Scan for the cell matching the given text and deliver its [x, y] coordinate at center. 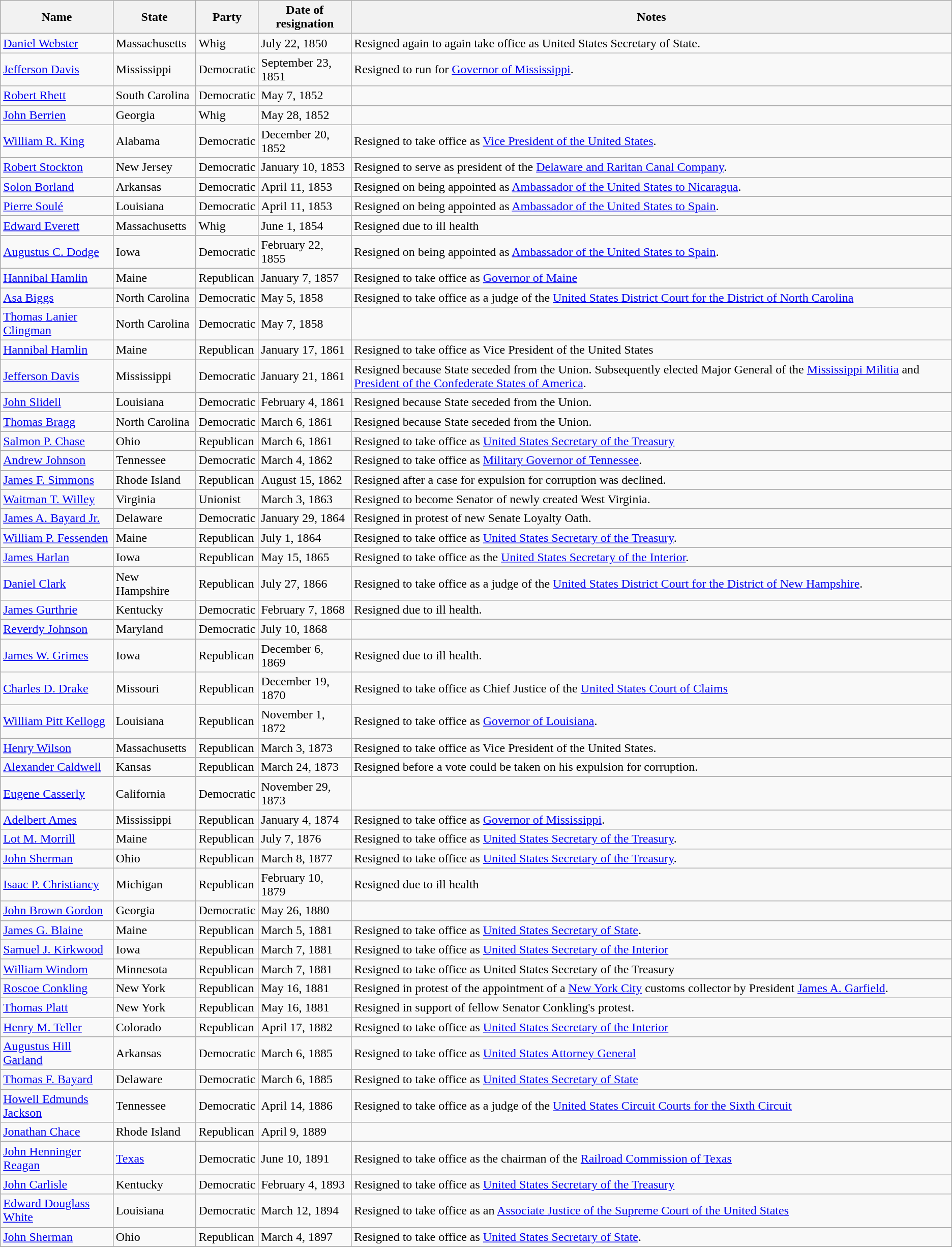
Daniel Clark [57, 583]
Unionist [227, 499]
July 7, 1876 [305, 839]
Roscoe Conkling [57, 988]
Resigned to take office as Governor of Maine [651, 278]
December 20, 1852 [305, 141]
Jonathan Chace [57, 1132]
Salmon P. Chase [57, 441]
Resigned to take office as a judge of the United States District Court for the District of North Carolina [651, 298]
James Harlan [57, 557]
December 6, 1869 [305, 655]
Daniel Webster [57, 43]
February 4, 1893 [305, 1184]
Resigned before a vote could be taken on his expulsion for corruption. [651, 767]
Robert Stockton [57, 167]
Howell Edmunds Jackson [57, 1106]
Texas [155, 1158]
Alexander Caldwell [57, 767]
February 22, 1855 [305, 251]
State [155, 17]
September 23, 1851 [305, 69]
March 24, 1873 [305, 767]
Augustus Hill Garland [57, 1053]
July 1, 1864 [305, 538]
May 28, 1852 [305, 115]
New Jersey [155, 167]
Resigned to take office as the chairman of the Railroad Commission of Texas [651, 1158]
Henry Wilson [57, 748]
March 3, 1863 [305, 499]
Thomas Bragg [57, 422]
May 7, 1852 [305, 96]
Resigned in protest of new Senate Loyalty Oath. [651, 518]
Augustus C. Dodge [57, 251]
Michigan [155, 884]
Colorado [155, 1027]
Thomas Lanier Clingman [57, 324]
Resigned to take office as Vice President of the United States [651, 350]
Minnesota [155, 969]
January 4, 1874 [305, 820]
James A. Bayard Jr. [57, 518]
December 19, 1870 [305, 689]
April 17, 1882 [305, 1027]
May 26, 1880 [305, 911]
Date of resignation [305, 17]
John Brown Gordon [57, 911]
April 9, 1889 [305, 1132]
William Pitt Kellogg [57, 721]
Charles D. Drake [57, 689]
Resigned to take office as Governor of Louisiana. [651, 721]
Resigned to take office as the United States Secretary of the Interior. [651, 557]
January 17, 1861 [305, 350]
Samuel J. Kirkwood [57, 949]
March 5, 1881 [305, 930]
Resigned to take office as a judge of the United States District Court for the District of New Hampshire. [651, 583]
February 7, 1868 [305, 610]
Isaac P. Christiancy [57, 884]
March 3, 1873 [305, 748]
Resigned after a case for expulsion for corruption was declined. [651, 480]
John Slidell [57, 402]
Solon Borland [57, 187]
Resigned again to again take office as United States Secretary of State. [651, 43]
Party [227, 17]
April 14, 1886 [305, 1106]
Eugene Casserly [57, 794]
June 10, 1891 [305, 1158]
July 10, 1868 [305, 629]
Resigned to run for Governor of Mississippi. [651, 69]
Resigned in protest of the appointment of a New York City customs collector by President James A. Garfield. [651, 988]
Waitman T. Willey [57, 499]
Lot M. Morrill [57, 839]
August 15, 1862 [305, 480]
Resigned to take office as a judge of the United States Circuit Courts for the Sixth Circuit [651, 1106]
James F. Simmons [57, 480]
January 10, 1853 [305, 167]
Resigned to take office as United States Attorney General [651, 1053]
Missouri [155, 689]
Name [57, 17]
Asa Biggs [57, 298]
John Carlisle [57, 1184]
November 29, 1873 [305, 794]
John Berrien [57, 115]
Resigned to take office as Chief Justice of the United States Court of Claims [651, 689]
Thomas Platt [57, 1007]
Notes [651, 17]
Robert Rhett [57, 96]
Reverdy Johnson [57, 629]
May 5, 1858 [305, 298]
Edward Douglass White [57, 1211]
Resigned to serve as president of the Delaware and Raritan Canal Company. [651, 167]
May 7, 1858 [305, 324]
William R. King [57, 141]
Henry M. Teller [57, 1027]
Pierre Soulé [57, 206]
William P. Fessenden [57, 538]
John Henninger Reagan [57, 1158]
James W. Grimes [57, 655]
Maryland [155, 629]
February 4, 1861 [305, 402]
Resigned to become Senator of newly created West Virginia. [651, 499]
Thomas F. Bayard [57, 1080]
February 10, 1879 [305, 884]
Resigned in support of fellow Senator Conkling's protest. [651, 1007]
Alabama [155, 141]
Resigned to take office as United States Secretary of State [651, 1080]
March 12, 1894 [305, 1211]
James G. Blaine [57, 930]
Resigned to take office as Military Governor of Tennessee. [651, 460]
Edward Everett [57, 225]
Kansas [155, 767]
March 4, 1897 [305, 1237]
California [155, 794]
July 27, 1866 [305, 583]
Resigned to take office as an Associate Justice of the Supreme Court of the United States [651, 1211]
James Gurthrie [57, 610]
Virginia [155, 499]
July 22, 1850 [305, 43]
New Hampshire [155, 583]
January 29, 1864 [305, 518]
South Carolina [155, 96]
June 1, 1854 [305, 225]
Resigned to take office as Governor of Mississippi. [651, 820]
Adelbert Ames [57, 820]
William Windom [57, 969]
May 15, 1865 [305, 557]
January 7, 1857 [305, 278]
January 21, 1861 [305, 376]
November 1, 1872 [305, 721]
March 4, 1862 [305, 460]
Resigned on being appointed as Ambassador of the United States to Nicaragua. [651, 187]
March 8, 1877 [305, 858]
Andrew Johnson [57, 460]
